Locate the cell with the specified text and output its [X, Y] center coordinate. 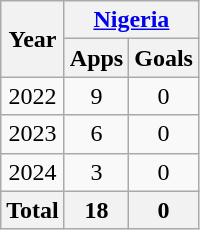
Goals [164, 58]
2023 [33, 134]
6 [96, 134]
Nigeria [131, 20]
3 [96, 172]
9 [96, 96]
Total [33, 210]
Year [33, 39]
2022 [33, 96]
18 [96, 210]
Apps [96, 58]
2024 [33, 172]
